Scan for the cell matching the given text and deliver its (x, y) coordinate at center. 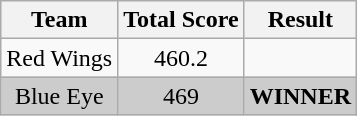
Red Wings (60, 58)
Result (300, 20)
Team (60, 20)
WINNER (300, 96)
469 (181, 96)
460.2 (181, 58)
Blue Eye (60, 96)
Total Score (181, 20)
